Find where the given text appears and provide that cell's center as [X, Y] coordinate. 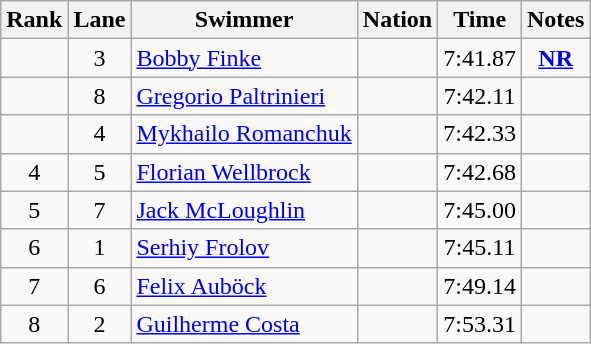
3 [100, 58]
7:42.68 [480, 172]
Florian Wellbrock [244, 172]
NR [555, 58]
Notes [555, 20]
Time [480, 20]
Serhiy Frolov [244, 248]
Gregorio Paltrinieri [244, 96]
Lane [100, 20]
Rank [34, 20]
7:53.31 [480, 324]
Mykhailo Romanchuk [244, 134]
Swimmer [244, 20]
7:45.11 [480, 248]
2 [100, 324]
7:42.11 [480, 96]
7:41.87 [480, 58]
7:42.33 [480, 134]
1 [100, 248]
Jack McLoughlin [244, 210]
Felix Auböck [244, 286]
7:49.14 [480, 286]
Bobby Finke [244, 58]
Guilherme Costa [244, 324]
7:45.00 [480, 210]
Nation [397, 20]
